Output the [X, Y] coordinate of the center of the cell containing the given text.  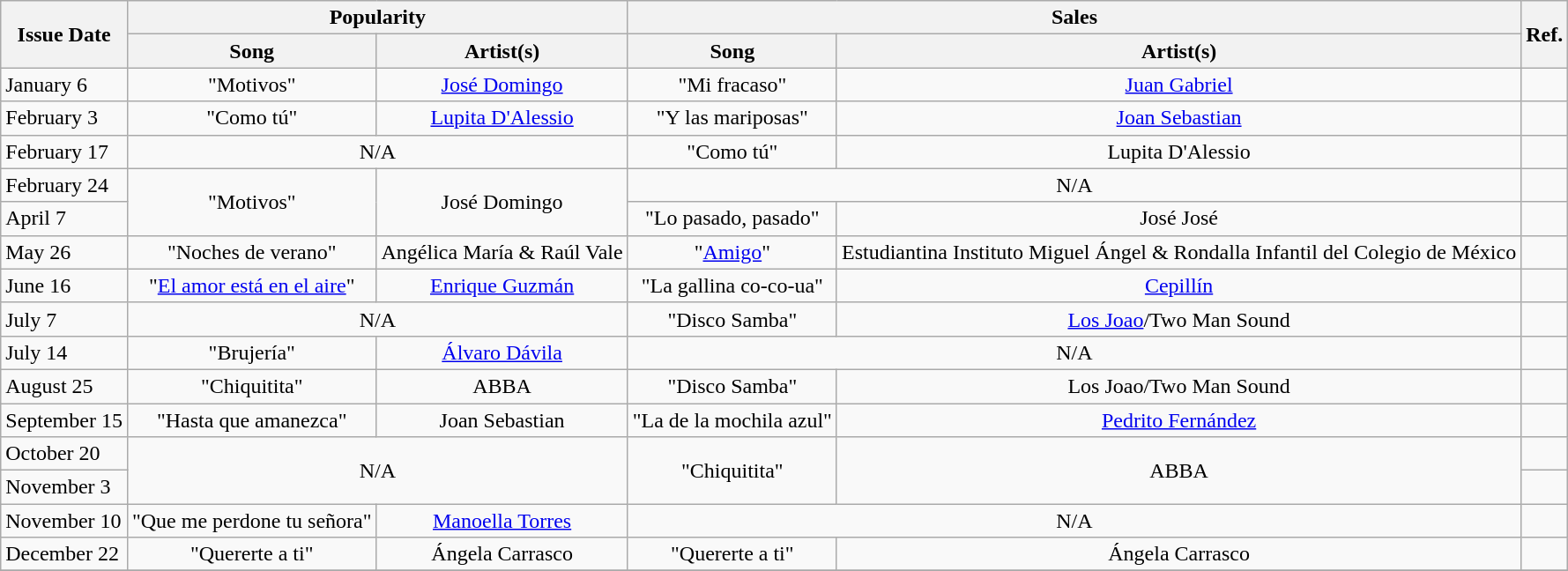
"La de la mochila azul" [732, 420]
February 3 [64, 118]
"El amor está en el aire" [252, 285]
"Mi fracaso" [732, 85]
"La gallina co-co-ua" [732, 285]
"Noches de verano" [252, 252]
"Hasta que amanezca" [252, 420]
Sales [1074, 18]
Enrique Guzmán [502, 285]
November 10 [64, 521]
"Y las mariposas" [732, 118]
Juan Gabriel [1178, 85]
"Brujería" [252, 352]
May 26 [64, 252]
February 17 [64, 152]
Cepillín [1178, 285]
Issue Date [64, 34]
October 20 [64, 454]
June 16 [64, 285]
Álvaro Dávila [502, 352]
November 3 [64, 487]
"Lo pasado, pasado" [732, 219]
September 15 [64, 420]
Popularity [377, 18]
José José [1178, 219]
Pedrito Fernández [1178, 420]
Angélica María & Raúl Vale [502, 252]
April 7 [64, 219]
January 6 [64, 85]
December 22 [64, 554]
August 25 [64, 386]
February 24 [64, 185]
Estudiantina Instituto Miguel Ángel & Rondalla Infantil del Colegio de México [1178, 252]
"Amigo" [732, 252]
"Que me perdone tu señora" [252, 521]
Manoella Torres [502, 521]
July 14 [64, 352]
July 7 [64, 319]
Ref. [1544, 34]
